Identify which cell holds the provided text, then report its (x, y) central coordinate. 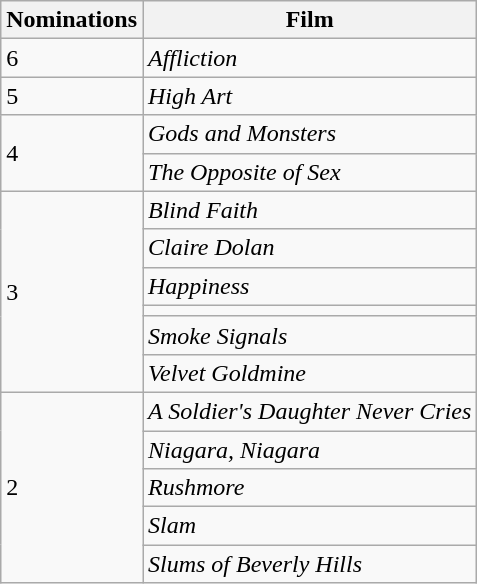
The Opposite of Sex (309, 172)
Happiness (309, 286)
6 (72, 58)
Rushmore (309, 488)
Nominations (72, 20)
Gods and Monsters (309, 134)
Claire Dolan (309, 248)
Blind Faith (309, 210)
Film (309, 20)
Affliction (309, 58)
Slam (309, 526)
2 (72, 487)
5 (72, 96)
Slums of Beverly Hills (309, 564)
Niagara, Niagara (309, 449)
Velvet Goldmine (309, 373)
High Art (309, 96)
A Soldier's Daughter Never Cries (309, 411)
Smoke Signals (309, 335)
4 (72, 153)
3 (72, 292)
